Provide the (X, Y) coordinate of the cell's center where the given text is located.  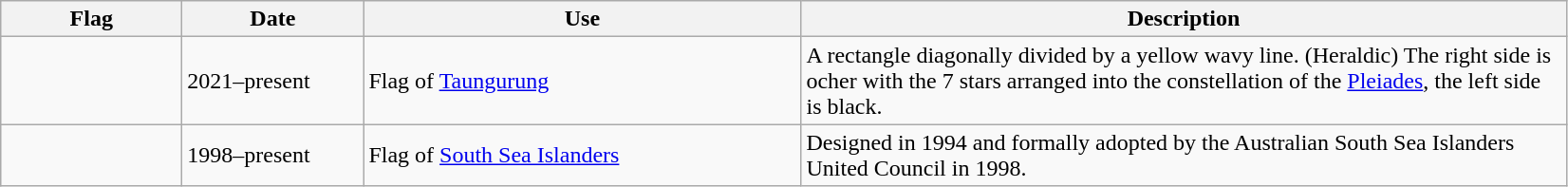
Flag (91, 19)
Designed in 1994 and formally adopted by the Australian South Sea Islanders United Council in 1998. (1184, 156)
Date (273, 19)
Flag of South Sea Islanders (583, 156)
Flag of Taungurung (583, 81)
Description (1184, 19)
Use (583, 19)
2021–present (273, 81)
1998–present (273, 156)
